Scan for the cell matching the given text and deliver its [X, Y] coordinate at center. 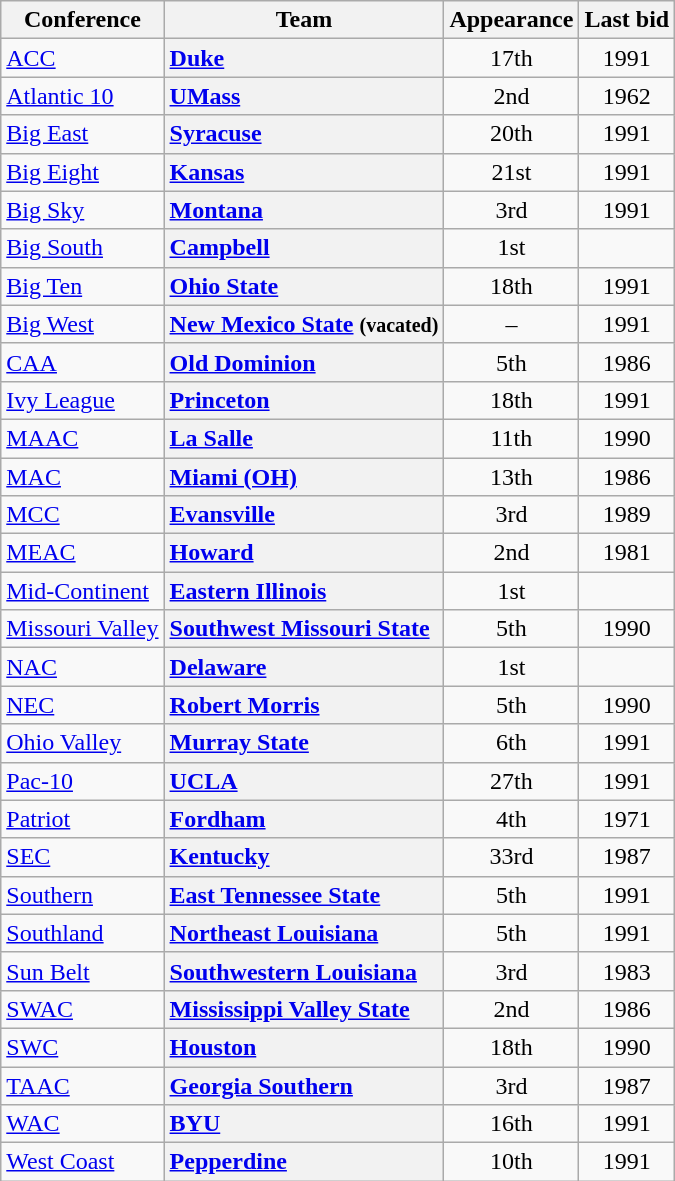
Southern [82, 895]
La Salle [304, 438]
Syracuse [304, 134]
Atlantic 10 [82, 96]
MCC [82, 515]
East Tennessee State [304, 895]
21st [512, 172]
MAAC [82, 438]
16th [512, 1124]
11th [512, 438]
Houston [304, 1047]
BYU [304, 1124]
Big Eight [82, 172]
UCLA [304, 781]
Pepperdine [304, 1162]
Ohio State [304, 286]
Ohio Valley [82, 743]
33rd [512, 857]
Georgia Southern [304, 1085]
NEC [82, 705]
Big Sky [82, 210]
Evansville [304, 515]
Sun Belt [82, 971]
SWC [82, 1047]
Ivy League [82, 400]
CAA [82, 362]
Southland [82, 933]
Conference [82, 20]
Delaware [304, 667]
Missouri Valley [82, 629]
6th [512, 743]
20th [512, 134]
SEC [82, 857]
MAC [82, 477]
SWAC [82, 1009]
WAC [82, 1124]
Pac-10 [82, 781]
Murray State [304, 743]
Kansas [304, 172]
Mid-Continent [82, 591]
Big Ten [82, 286]
New Mexico State (vacated) [304, 324]
Robert Morris [304, 705]
Appearance [512, 20]
Southwest Missouri State [304, 629]
Last bid [627, 20]
Team [304, 20]
Big South [82, 248]
Fordham [304, 819]
1971 [627, 819]
Big East [82, 134]
1981 [627, 553]
1962 [627, 96]
Mississippi Valley State [304, 1009]
Montana [304, 210]
Princeton [304, 400]
Howard [304, 553]
17th [512, 58]
Patriot [82, 819]
– [512, 324]
1989 [627, 515]
Southwestern Louisiana [304, 971]
Campbell [304, 248]
Duke [304, 58]
27th [512, 781]
10th [512, 1162]
4th [512, 819]
UMass [304, 96]
13th [512, 477]
Kentucky [304, 857]
1983 [627, 971]
Big West [82, 324]
Northeast Louisiana [304, 933]
Miami (OH) [304, 477]
ACC [82, 58]
TAAC [82, 1085]
MEAC [82, 553]
NAC [82, 667]
Eastern Illinois [304, 591]
West Coast [82, 1162]
Old Dominion [304, 362]
